Determine the [X, Y] coordinate at the center of the cell enclosing the given text.  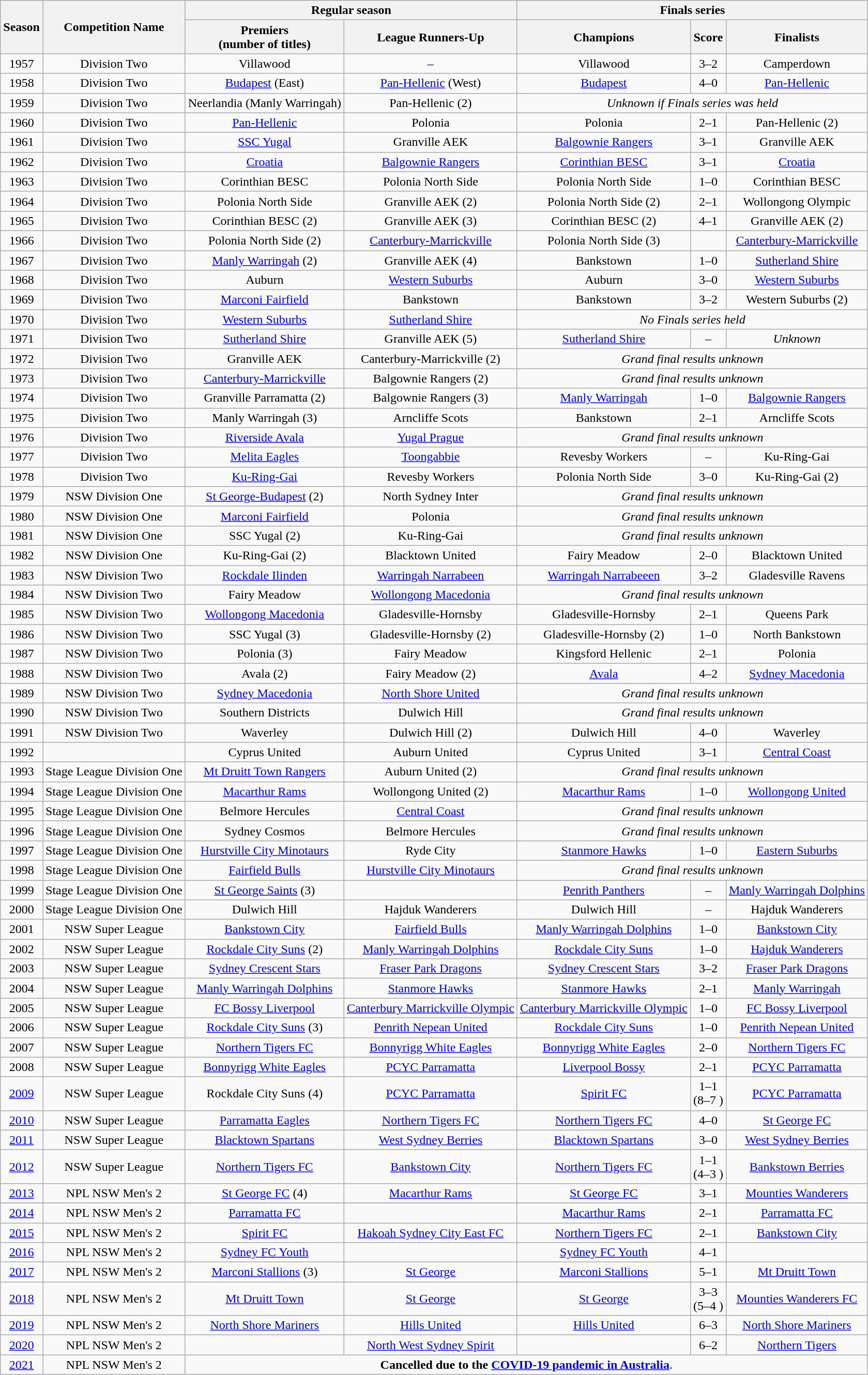
2008 [22, 1067]
1958 [22, 83]
2010 [22, 1120]
Warringah Narrabeen [430, 575]
Marconi Stallions [604, 1272]
Melita Eagles [265, 457]
1983 [22, 575]
1961 [22, 142]
Queens Park [797, 615]
1975 [22, 418]
North Sydney Inter [430, 496]
No Finals series held [692, 319]
1996 [22, 831]
2007 [22, 1047]
Rockdale City Suns (4) [265, 1094]
Balgownie Rangers (2) [430, 378]
1988 [22, 674]
1992 [22, 752]
1968 [22, 280]
SSC Yugal [265, 142]
Western Suburbs (2) [797, 300]
2001 [22, 929]
1991 [22, 732]
1979 [22, 496]
St George FC (4) [265, 1193]
Champions [604, 37]
1999 [22, 890]
1990 [22, 713]
Finals series [692, 10]
1967 [22, 260]
Granville AEK (3) [430, 221]
1966 [22, 240]
1993 [22, 772]
Score [708, 37]
Eastern Suburbs [797, 850]
Polonia (3) [265, 654]
Wollongong Olympic [797, 201]
1964 [22, 201]
Premiers (number of titles) [265, 37]
1963 [22, 181]
Auburn United [430, 752]
1–1(4–3 ) [708, 1166]
2021 [22, 1365]
Northern Tigers [797, 1345]
1969 [22, 300]
Hakoah Sydney City East FC [430, 1233]
2016 [22, 1252]
Gladesville Ravens [797, 575]
Avala (2) [265, 674]
Liverpool Bossy [604, 1067]
2014 [22, 1213]
1974 [22, 398]
2012 [22, 1166]
Manly Warringah (2) [265, 260]
Budapest [604, 83]
Mounties Wanderers FC [797, 1298]
1986 [22, 634]
1997 [22, 850]
Fairy Meadow (2) [430, 674]
Penrith Panthers [604, 890]
Season [22, 27]
1971 [22, 339]
2009 [22, 1094]
Mt Druitt Town Rangers [265, 772]
Unknown if Finals series was held [692, 103]
2020 [22, 1345]
2017 [22, 1272]
Budapest (East) [265, 83]
1984 [22, 595]
Polonia North Side (3) [604, 240]
League Runners-Up [430, 37]
3–3(5–4 ) [708, 1298]
Pan-Hellenic (West) [430, 83]
Bankstown Berries [797, 1166]
Manly Warringah (3) [265, 418]
6–2 [708, 1345]
St George-Budapest (2) [265, 496]
1962 [22, 162]
2000 [22, 910]
5–1 [708, 1272]
1980 [22, 516]
Warringah Narrabeeen [604, 575]
Unknown [797, 339]
Granville AEK (5) [430, 339]
Wollongong United [797, 791]
Wollongong United (2) [430, 791]
Balgownie Rangers (3) [430, 398]
Rockdale Ilinden [265, 575]
1978 [22, 477]
Toongabbie [430, 457]
6–3 [708, 1325]
1994 [22, 791]
North West Sydney Spirit [430, 1345]
Southern Districts [265, 713]
Rockdale City Suns (3) [265, 1028]
4–2 [708, 674]
Canterbury-Marrickville (2) [430, 359]
Marconi Stallions (3) [265, 1272]
Granville Parramatta (2) [265, 398]
Parramatta Eagles [265, 1120]
2005 [22, 1008]
2015 [22, 1233]
1985 [22, 615]
2002 [22, 949]
1960 [22, 123]
Mounties Wanderers [797, 1193]
2004 [22, 988]
Competition Name [114, 27]
1976 [22, 437]
1977 [22, 457]
1–1(8–7 ) [708, 1094]
Finalists [797, 37]
Auburn United (2) [430, 772]
1965 [22, 221]
1957 [22, 64]
2011 [22, 1140]
Riverside Avala [265, 437]
2013 [22, 1193]
Avala [604, 674]
Neerlandia (Manly Warringah) [265, 103]
1995 [22, 811]
Sydney Cosmos [265, 831]
1982 [22, 555]
2006 [22, 1028]
Ryde City [430, 850]
North Shore United [430, 693]
SSC Yugal (2) [265, 536]
Regular season [351, 10]
Dulwich Hill (2) [430, 732]
SSC Yugal (3) [265, 634]
1972 [22, 359]
1970 [22, 319]
2019 [22, 1325]
Camperdown [797, 64]
Cancelled due to the COVID-19 pandemic in Australia. [526, 1365]
Kingsford Hellenic [604, 654]
1973 [22, 378]
Yugal Prague [430, 437]
1989 [22, 693]
North Bankstown [797, 634]
1981 [22, 536]
1998 [22, 870]
2003 [22, 969]
2018 [22, 1298]
Granville AEK (4) [430, 260]
1987 [22, 654]
St George Saints (3) [265, 890]
Rockdale City Suns (2) [265, 949]
1959 [22, 103]
